Determine the (X, Y) coordinate at the center of the cell enclosing the given text.  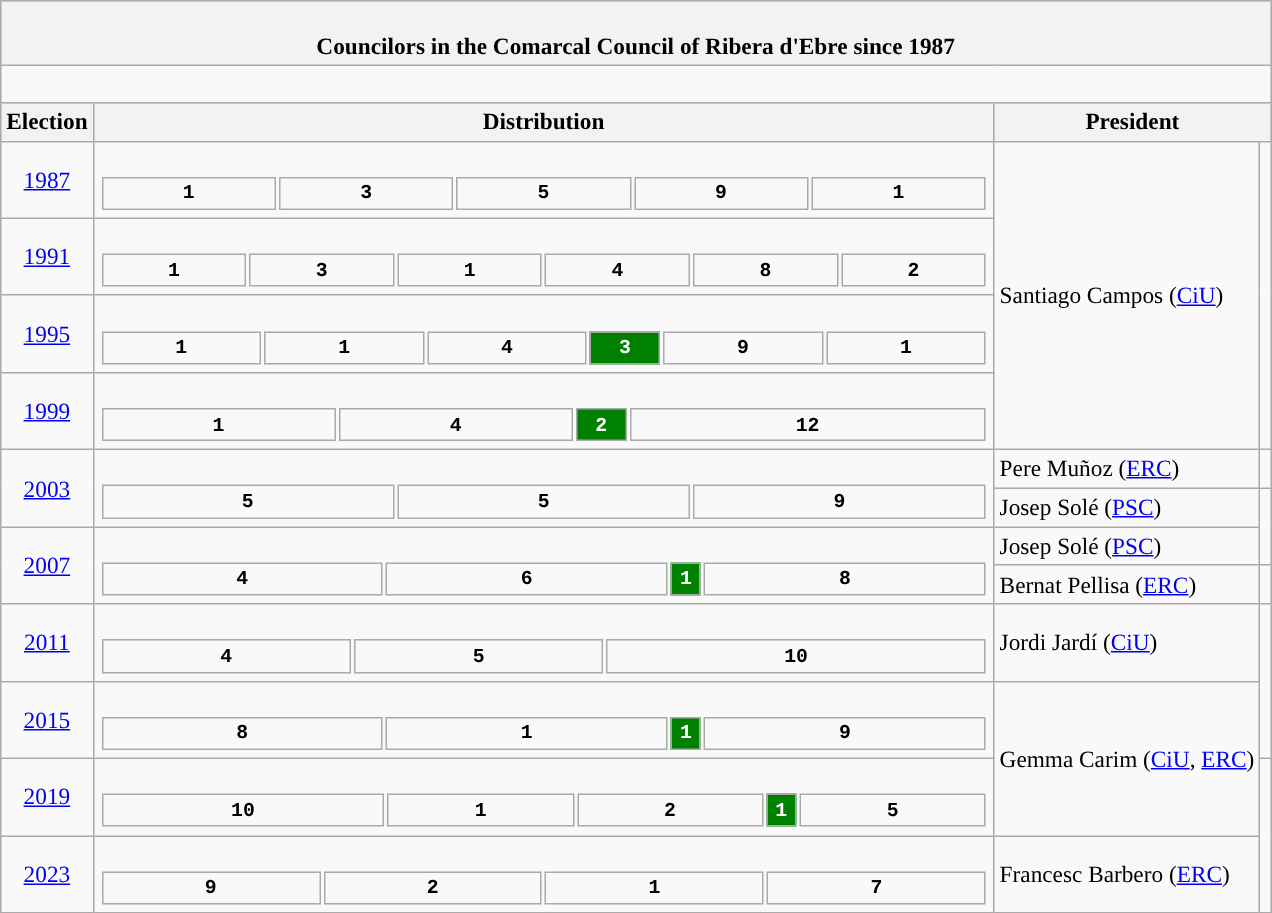
Pere Muñoz (ERC) (1127, 468)
6 (527, 578)
2023 (47, 874)
1 3 5 9 1 (544, 180)
Gemma Carim (CiU, ERC) (1127, 758)
10 1 2 1 5 (544, 796)
1991 (47, 256)
2015 (47, 720)
1 4 2 12 (544, 410)
12 (807, 424)
5 5 9 (544, 488)
1995 (47, 334)
9 2 1 7 (544, 874)
2019 (47, 796)
2003 (47, 488)
7 (876, 886)
1 3 1 4 8 2 (544, 256)
8 1 1 9 (544, 720)
1 1 4 3 9 1 (544, 334)
4 6 1 8 (544, 564)
President (1132, 122)
Election (47, 122)
4 5 10 (544, 642)
Francesc Barbero (ERC) (1127, 874)
Distribution (544, 122)
2007 (47, 564)
2011 (47, 642)
1987 (47, 180)
Bernat Pellisa (ERC) (1127, 584)
Jordi Jardí (CiU) (1127, 642)
1999 (47, 410)
Santiago Campos (CiU) (1127, 296)
Councilors in the Comarcal Council of Ribera d'Ebre since 1987 (636, 32)
